Return the [x, y] coordinate for the center point of the cell that contains the specified text.  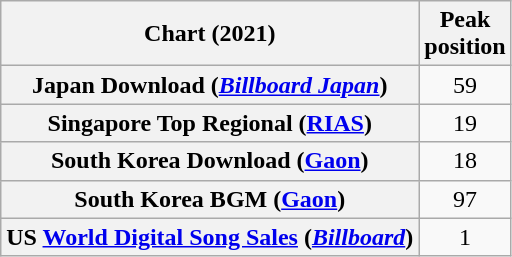
Chart (2021) [210, 34]
1 [465, 237]
97 [465, 199]
Singapore Top Regional (RIAS) [210, 123]
Japan Download (Billboard Japan) [210, 85]
South Korea Download (Gaon) [210, 161]
19 [465, 123]
US World Digital Song Sales (Billboard) [210, 237]
18 [465, 161]
South Korea BGM (Gaon) [210, 199]
Peakposition [465, 34]
59 [465, 85]
